Capture the cell that displays the provided text and extract its (x, y) central coordinate. 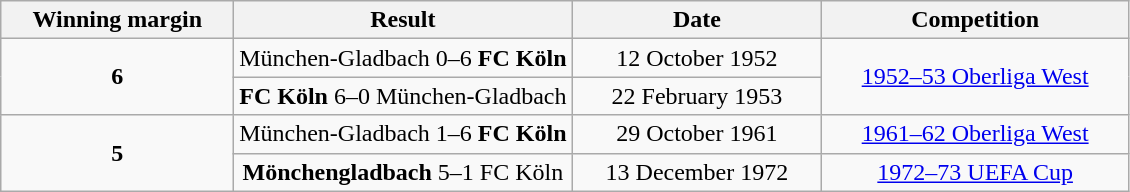
Date (697, 20)
22 February 1953 (697, 96)
1952–53 Oberliga West (976, 77)
München-Gladbach 0–6 FC Köln (403, 58)
1961–62 Oberliga West (976, 134)
FC Köln 6–0 München-Gladbach (403, 96)
5 (118, 153)
Winning margin (118, 20)
12 October 1952 (697, 58)
13 December 1972 (697, 172)
29 October 1961 (697, 134)
6 (118, 77)
München-Gladbach 1–6 FC Köln (403, 134)
Competition (976, 20)
1972–73 UEFA Cup (976, 172)
Mönchengladbach 5–1 FC Köln (403, 172)
Result (403, 20)
